Pinpoint the cell where the given text exists, returning its (X, Y) midpoint coordinate. 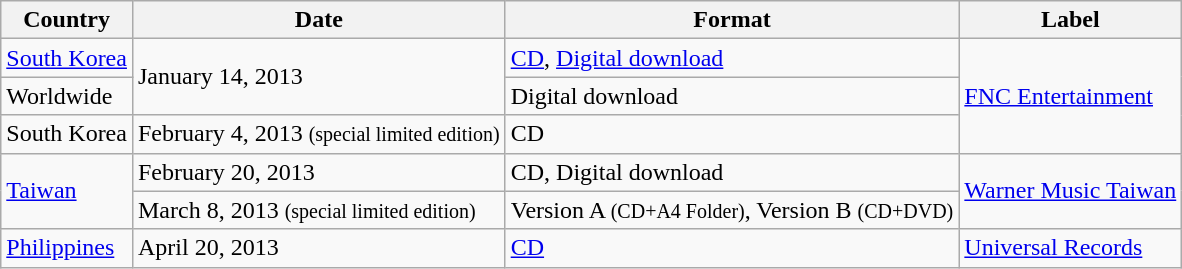
Label (1070, 20)
Digital download (732, 96)
February 4, 2013 (special limited edition) (318, 134)
Philippines (67, 248)
April 20, 2013 (318, 248)
Warner Music Taiwan (1070, 191)
Date (318, 20)
February 20, 2013 (318, 172)
Country (67, 20)
March 8, 2013 (special limited edition) (318, 210)
Universal Records (1070, 248)
Version A (CD+A4 Folder), Version B (CD+DVD) (732, 210)
Taiwan (67, 191)
January 14, 2013 (318, 77)
Worldwide (67, 96)
FNC Entertainment (1070, 96)
Format (732, 20)
